Pinpoint the cell where the given text exists, returning its (X, Y) midpoint coordinate. 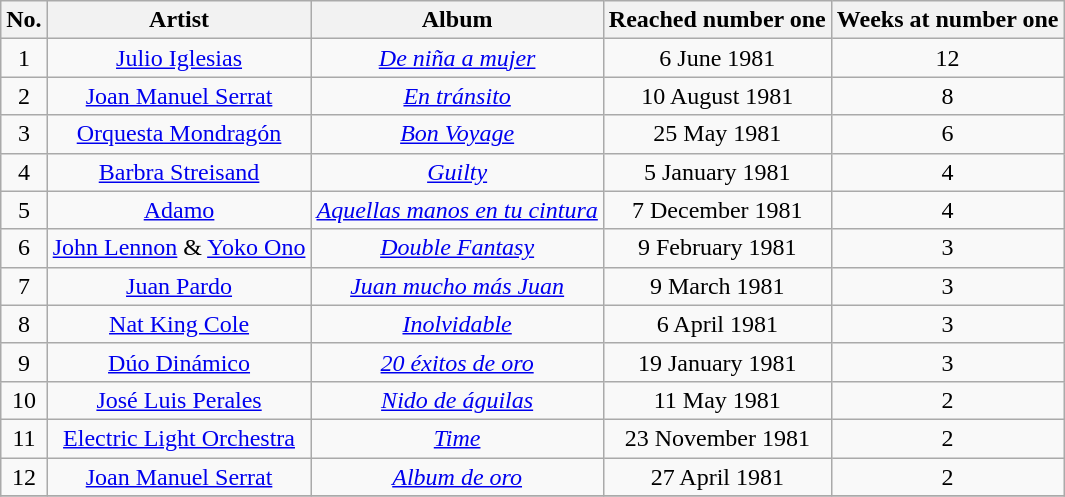
Juan mucho más Juan (457, 286)
9 February 1981 (717, 248)
11 (24, 438)
Nat King Cole (179, 324)
10 (24, 400)
Weeks at number one (948, 20)
Barbra Streisand (179, 172)
Orquesta Mondragón (179, 134)
De niña a mujer (457, 58)
19 January 1981 (717, 362)
Bon Voyage (457, 134)
7 December 1981 (717, 210)
Time (457, 438)
Reached number one (717, 20)
Album (457, 20)
10 August 1981 (717, 96)
27 April 1981 (717, 477)
Juan Pardo (179, 286)
Nido de águilas (457, 400)
Artist (179, 20)
No. (24, 20)
25 May 1981 (717, 134)
5 (24, 210)
7 (24, 286)
Dúo Dinámico (179, 362)
20 éxitos de oro (457, 362)
1 (24, 58)
Double Fantasy (457, 248)
José Luis Perales (179, 400)
9 (24, 362)
Electric Light Orchestra (179, 438)
En tránsito (457, 96)
11 May 1981 (717, 400)
Adamo (179, 210)
6 April 1981 (717, 324)
5 January 1981 (717, 172)
Inolvidable (457, 324)
John Lennon & Yoko Ono (179, 248)
Guilty (457, 172)
Aquellas manos en tu cintura (457, 210)
Julio Iglesias (179, 58)
6 June 1981 (717, 58)
Album de oro (457, 477)
9 March 1981 (717, 286)
23 November 1981 (717, 438)
